Find where the given text appears and provide that cell's center as (x, y) coordinate. 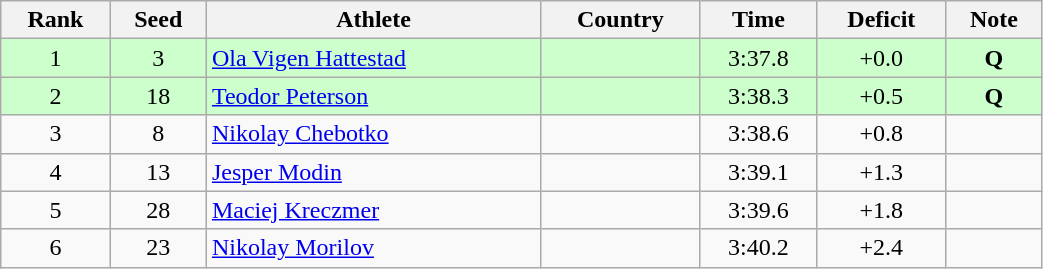
+1.3 (882, 172)
Jesper Modin (373, 172)
13 (158, 172)
+0.5 (882, 96)
+2.4 (882, 248)
Deficit (882, 20)
+0.8 (882, 134)
Country (620, 20)
8 (158, 134)
3:38.6 (758, 134)
3:38.3 (758, 96)
23 (158, 248)
Athlete (373, 20)
3:39.6 (758, 210)
Nikolay Morilov (373, 248)
Maciej Kreczmer (373, 210)
Seed (158, 20)
+0.0 (882, 58)
5 (56, 210)
3:40.2 (758, 248)
+1.8 (882, 210)
Rank (56, 20)
Note (994, 20)
28 (158, 210)
6 (56, 248)
3:39.1 (758, 172)
2 (56, 96)
3:37.8 (758, 58)
18 (158, 96)
Time (758, 20)
1 (56, 58)
Ola Vigen Hattestad (373, 58)
4 (56, 172)
Nikolay Chebotko (373, 134)
Teodor Peterson (373, 96)
